From the cell containing the given text, extract its center point as (X, Y) coordinate. 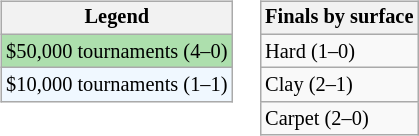
Finals by surface (339, 18)
Legend (116, 18)
$50,000 tournaments (4–0) (116, 51)
Carpet (2–0) (339, 119)
Clay (2–1) (339, 85)
$10,000 tournaments (1–1) (116, 85)
Hard (1–0) (339, 51)
